Return [x, y] of the center of cell containing provided text 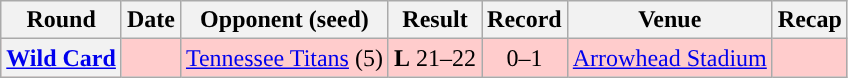
L 21–22 [434, 58]
Recap [810, 20]
Record [525, 20]
Result [434, 20]
Arrowhead Stadium [670, 58]
Date [150, 20]
Round [62, 20]
Venue [670, 20]
Tennessee Titans (5) [284, 58]
Wild Card [62, 58]
Opponent (seed) [284, 20]
0–1 [525, 58]
